Determine the [X, Y] coordinate at the center of the cell enclosing the given text.  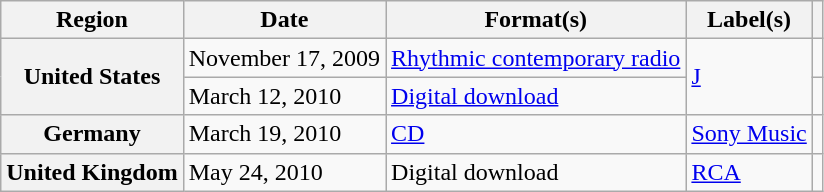
Label(s) [749, 20]
Date [284, 20]
United States [92, 77]
Rhythmic contemporary radio [536, 58]
May 24, 2010 [284, 172]
March 19, 2010 [284, 134]
J [749, 77]
March 12, 2010 [284, 96]
Germany [92, 134]
United Kingdom [92, 172]
November 17, 2009 [284, 58]
CD [536, 134]
Region [92, 20]
Sony Music [749, 134]
RCA [749, 172]
Format(s) [536, 20]
